Find where the given text appears and provide that cell's center as [X, Y] coordinate. 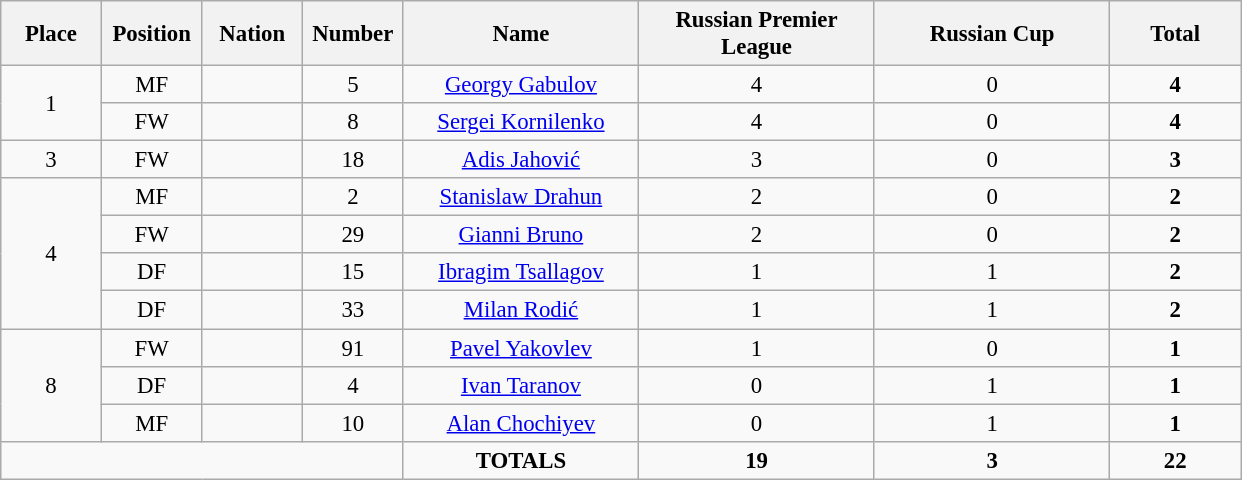
91 [354, 348]
Ivan Taranov [521, 385]
Sergei Kornilenko [521, 122]
Ibragim Tsallagov [521, 273]
29 [354, 235]
Gianni Bruno [521, 235]
Russian Premier League [757, 34]
Alan Chochiyev [521, 423]
Total [1176, 34]
Name [521, 34]
18 [354, 160]
10 [354, 423]
33 [354, 310]
Milan Rodić [521, 310]
Place [52, 34]
Nation [252, 34]
Number [354, 34]
15 [354, 273]
TOTALS [521, 460]
22 [1176, 460]
19 [757, 460]
Position [152, 34]
Adis Jahović [521, 160]
Pavel Yakovlev [521, 348]
5 [354, 85]
Russian Cup [992, 34]
Georgy Gabulov [521, 85]
Stanislaw Drahun [521, 197]
